Extract the (x, y) coordinate from the center of the cell holding the provided text.  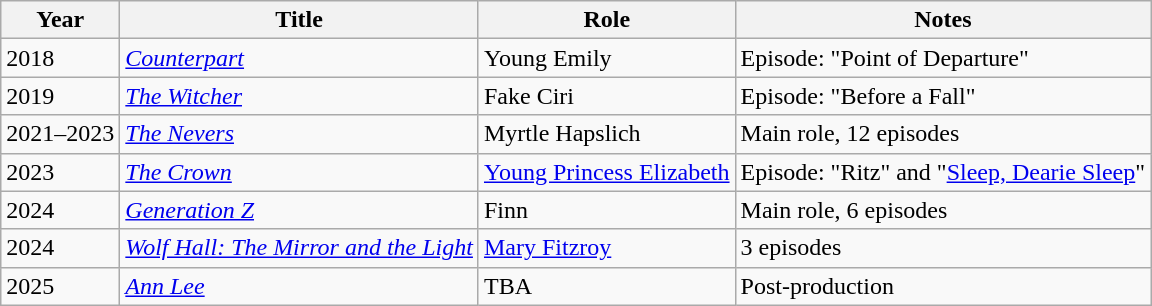
2021–2023 (60, 134)
2023 (60, 172)
Finn (606, 210)
Generation Z (300, 210)
The Crown (300, 172)
Episode: "Point of Departure" (943, 58)
The Witcher (300, 96)
Young Princess Elizabeth (606, 172)
Young Emily (606, 58)
Year (60, 20)
Notes (943, 20)
3 episodes (943, 248)
Wolf Hall: The Mirror and the Light (300, 248)
Post-production (943, 286)
Episode: "Ritz" and "Sleep, Dearie Sleep" (943, 172)
Fake Ciri (606, 96)
Main role, 6 episodes (943, 210)
Main role, 12 episodes (943, 134)
Ann Lee (300, 286)
The Nevers (300, 134)
2019 (60, 96)
Myrtle Hapslich (606, 134)
Title (300, 20)
TBA (606, 286)
Mary Fitzroy (606, 248)
2025 (60, 286)
Counterpart (300, 58)
Episode: "Before a Fall" (943, 96)
2018 (60, 58)
Role (606, 20)
